Scan for the cell matching the given text and deliver its [X, Y] coordinate at center. 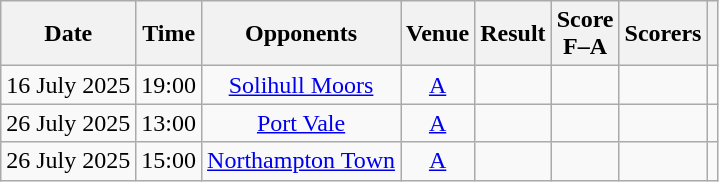
Port Vale [302, 123]
13:00 [169, 123]
Result [513, 34]
16 July 2025 [68, 85]
Venue [437, 34]
Opponents [302, 34]
19:00 [169, 85]
Date [68, 34]
Solihull Moors [302, 85]
Scorers [663, 34]
Time [169, 34]
Northampton Town [302, 161]
15:00 [169, 161]
ScoreF–A [585, 34]
